Detect which cell encompasses the target text, then output its [X, Y] center coordinate. 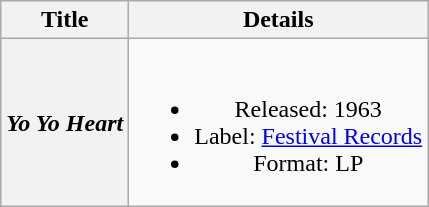
Details [278, 20]
Yo Yo Heart [65, 122]
Title [65, 20]
Released: 1963Label: Festival RecordsFormat: LP [278, 122]
